Determine the (X, Y) coordinate at the center of the cell enclosing the given text.  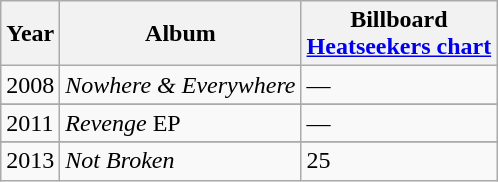
2008 (30, 85)
25 (399, 161)
Nowhere & Everywhere (180, 85)
BillboardHeatseekers chart (399, 34)
2013 (30, 161)
Revenge EP (180, 123)
2011 (30, 123)
Album (180, 34)
Not Broken (180, 161)
Year (30, 34)
